Return the (X, Y) coordinate for the center point of the cell that contains the specified text.  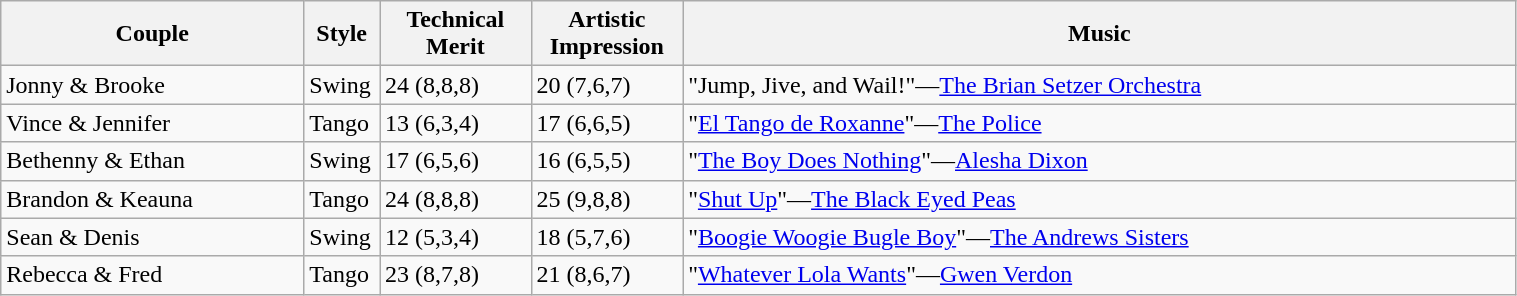
Style (342, 34)
Brandon & Keauna (152, 199)
"Shut Up"—The Black Eyed Peas (1100, 199)
Bethenny & Ethan (152, 161)
21 (8,6,7) (607, 275)
Music (1100, 34)
Sean & Denis (152, 237)
Couple (152, 34)
Vince & Jennifer (152, 123)
23 (8,7,8) (456, 275)
Technical Merit (456, 34)
"El Tango de Roxanne"—The Police (1100, 123)
Rebecca & Fred (152, 275)
17 (6,6,5) (607, 123)
Jonny & Brooke (152, 85)
25 (9,8,8) (607, 199)
18 (5,7,6) (607, 237)
"The Boy Does Nothing"—Alesha Dixon (1100, 161)
20 (7,6,7) (607, 85)
"Jump, Jive, and Wail!"—The Brian Setzer Orchestra (1100, 85)
12 (5,3,4) (456, 237)
"Boogie Woogie Bugle Boy"—The Andrews Sisters (1100, 237)
Artistic Impression (607, 34)
13 (6,3,4) (456, 123)
"Whatever Lola Wants"—Gwen Verdon (1100, 275)
16 (6,5,5) (607, 161)
17 (6,5,6) (456, 161)
